Search for the cell housing the specified text and yield its (x, y) center coordinate. 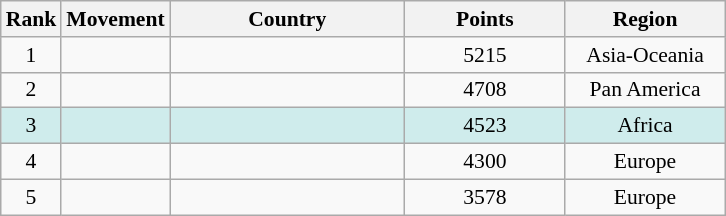
Rank (32, 19)
Region (645, 19)
Country (288, 19)
Movement (115, 19)
Points (485, 19)
Asia-Oceania (645, 55)
3578 (485, 197)
1 (32, 55)
5215 (485, 55)
Africa (645, 126)
5 (32, 197)
4 (32, 162)
4523 (485, 126)
4300 (485, 162)
4708 (485, 90)
Pan America (645, 90)
2 (32, 90)
3 (32, 126)
